Extract the [X, Y] coordinate from the center of the cell holding the provided text.  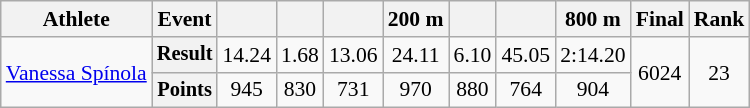
Final [660, 19]
1.68 [300, 55]
800 m [592, 19]
731 [354, 90]
970 [416, 90]
880 [473, 90]
6.10 [473, 55]
Athlete [76, 19]
6024 [660, 72]
764 [526, 90]
45.05 [526, 55]
14.24 [246, 55]
23 [720, 72]
2:14.20 [592, 55]
200 m [416, 19]
945 [246, 90]
Result [185, 55]
Vanessa Spínola [76, 72]
904 [592, 90]
830 [300, 90]
Points [185, 90]
Event [185, 19]
13.06 [354, 55]
Rank [720, 19]
24.11 [416, 55]
